From the cell containing the given text, extract its center point as [x, y] coordinate. 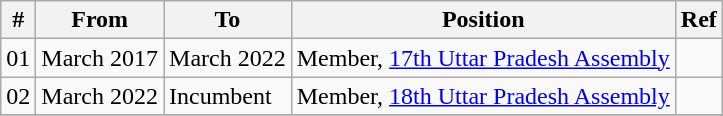
Ref [698, 20]
March 2017 [100, 58]
To [228, 20]
01 [18, 58]
Incumbent [228, 96]
# [18, 20]
Member, 18th Uttar Pradesh Assembly [483, 96]
From [100, 20]
Position [483, 20]
Member, 17th Uttar Pradesh Assembly [483, 58]
02 [18, 96]
